Output the (x, y) coordinate of the center of the cell containing the given text.  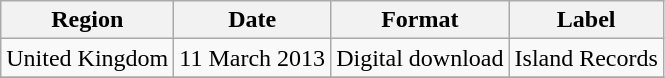
Label (586, 20)
11 March 2013 (252, 58)
Region (88, 20)
Format (420, 20)
Digital download (420, 58)
Island Records (586, 58)
Date (252, 20)
United Kingdom (88, 58)
